Locate the cell with the specified text and output its [x, y] center coordinate. 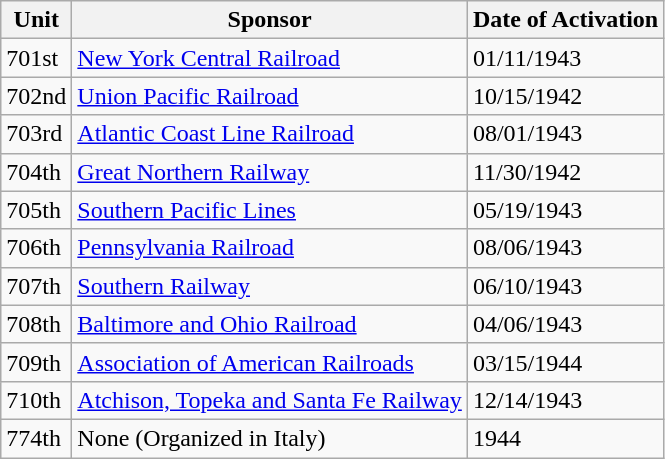
None (Organized in Italy) [270, 438]
10/15/1942 [565, 96]
702nd [36, 96]
Pennsylvania Railroad [270, 248]
708th [36, 324]
Southern Railway [270, 286]
701st [36, 58]
04/06/1943 [565, 324]
08/06/1943 [565, 248]
774th [36, 438]
706th [36, 248]
03/15/1944 [565, 362]
Date of Activation [565, 20]
New York Central Railroad [270, 58]
12/14/1943 [565, 400]
05/19/1943 [565, 210]
Association of American Railroads [270, 362]
1944 [565, 438]
11/30/1942 [565, 172]
710th [36, 400]
709th [36, 362]
Southern Pacific Lines [270, 210]
Atlantic Coast Line Railroad [270, 134]
01/11/1943 [565, 58]
08/01/1943 [565, 134]
707th [36, 286]
Great Northern Railway [270, 172]
Baltimore and Ohio Railroad [270, 324]
06/10/1943 [565, 286]
704th [36, 172]
Union Pacific Railroad [270, 96]
703rd [36, 134]
Unit [36, 20]
705th [36, 210]
Atchison, Topeka and Santa Fe Railway [270, 400]
Sponsor [270, 20]
